Extract the [X, Y] coordinate from the center of the cell holding the provided text.  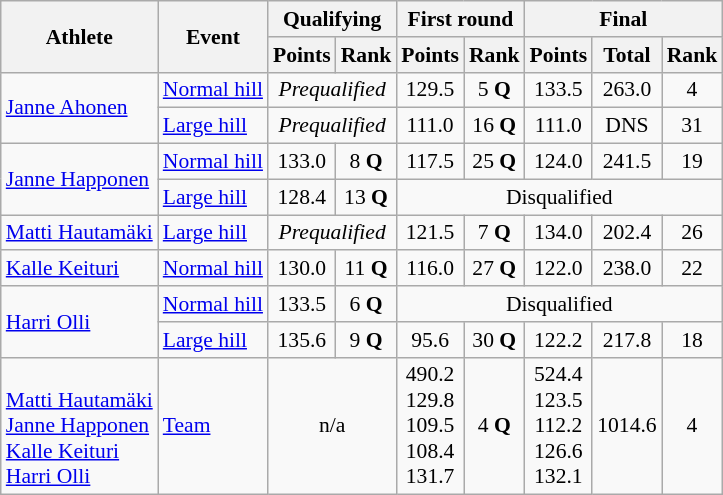
27 Q [494, 269]
n/a [332, 426]
Harri Olli [80, 322]
124.0 [559, 162]
238.0 [626, 269]
122.2 [559, 340]
First round [460, 19]
263.0 [626, 90]
95.6 [430, 340]
Total [626, 55]
11 Q [366, 269]
202.4 [626, 233]
4 Q [494, 426]
Janne Happonen [80, 180]
Final [624, 19]
Qualifying [332, 19]
217.8 [626, 340]
16 Q [494, 126]
121.5 [430, 233]
128.4 [302, 197]
Matti Hautamäki [80, 233]
524.4123.5112.2126.6132.1 [559, 426]
117.5 [430, 162]
122.0 [559, 269]
Event [213, 36]
19 [692, 162]
8 Q [366, 162]
116.0 [430, 269]
Kalle Keituri [80, 269]
Matti HautamäkiJanne HapponenKalle KeituriHarri Olli [80, 426]
Team [213, 426]
30 Q [494, 340]
241.5 [626, 162]
DNS [626, 126]
7 Q [494, 233]
26 [692, 233]
133.0 [302, 162]
134.0 [559, 233]
9 Q [366, 340]
31 [692, 126]
130.0 [302, 269]
5 Q [494, 90]
129.5 [430, 90]
135.6 [302, 340]
Janne Ahonen [80, 108]
18 [692, 340]
13 Q [366, 197]
Athlete [80, 36]
1014.6 [626, 426]
22 [692, 269]
6 Q [366, 304]
25 Q [494, 162]
490.2129.8109.5108.4131.7 [430, 426]
